Return [x, y] of the center of cell containing provided text 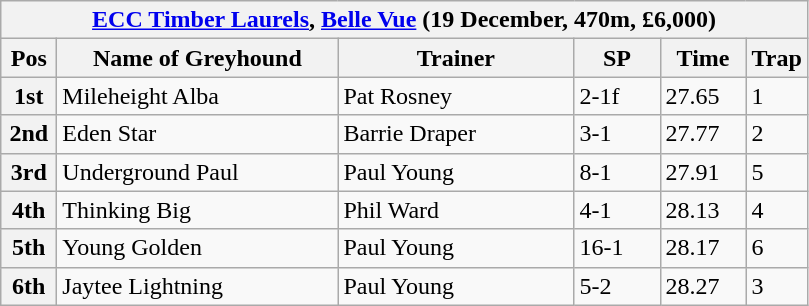
4 [776, 210]
3-1 [617, 134]
Jaytee Lightning [198, 286]
27.91 [703, 172]
Barrie Draper [456, 134]
4-1 [617, 210]
Pat Rosney [456, 96]
6 [776, 248]
Name of Greyhound [198, 58]
3 [776, 286]
Phil Ward [456, 210]
6th [29, 286]
3rd [29, 172]
Trainer [456, 58]
ECC Timber Laurels, Belle Vue (19 December, 470m, £6,000) [404, 20]
28.13 [703, 210]
27.65 [703, 96]
Thinking Big [198, 210]
5 [776, 172]
1 [776, 96]
2 [776, 134]
SP [617, 58]
2-1f [617, 96]
Trap [776, 58]
28.17 [703, 248]
Underground Paul [198, 172]
Young Golden [198, 248]
27.77 [703, 134]
2nd [29, 134]
Mileheight Alba [198, 96]
5th [29, 248]
8-1 [617, 172]
16-1 [617, 248]
Time [703, 58]
28.27 [703, 286]
Pos [29, 58]
Eden Star [198, 134]
1st [29, 96]
5-2 [617, 286]
4th [29, 210]
